Search for the cell housing the specified text and yield its [x, y] center coordinate. 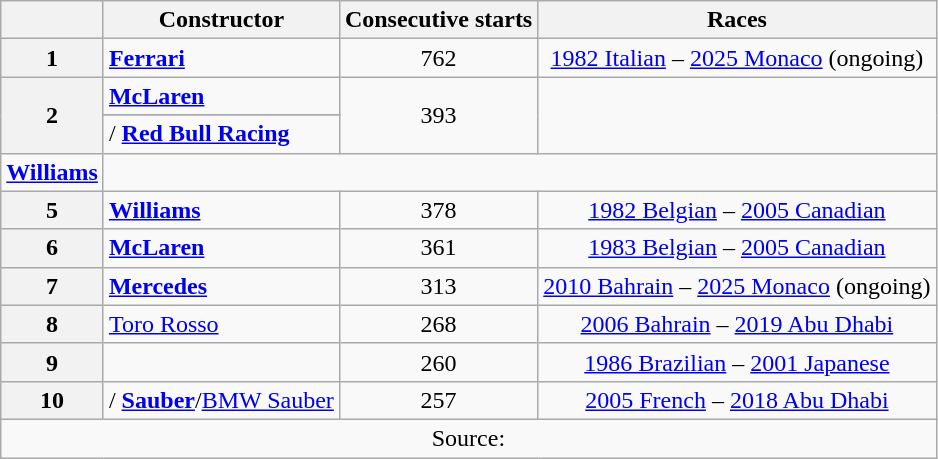
6 [52, 248]
260 [438, 362]
1983 Belgian – 2005 Canadian [737, 248]
7 [52, 286]
Constructor [221, 20]
257 [438, 400]
/ Red Bull Racing [221, 134]
2006 Bahrain – 2019 Abu Dhabi [737, 324]
313 [438, 286]
393 [438, 115]
1986 Brazilian – 2001 Japanese [737, 362]
361 [438, 248]
1 [52, 58]
9 [52, 362]
10 [52, 400]
268 [438, 324]
Races [737, 20]
2 [52, 115]
378 [438, 210]
/ Sauber/BMW Sauber [221, 400]
Mercedes [221, 286]
1982 Italian – 2025 Monaco (ongoing) [737, 58]
2010 Bahrain – 2025 Monaco (ongoing) [737, 286]
2005 French – 2018 Abu Dhabi [737, 400]
Source: [468, 438]
Ferrari [221, 58]
8 [52, 324]
1982 Belgian – 2005 Canadian [737, 210]
5 [52, 210]
762 [438, 58]
Consecutive starts [438, 20]
Toro Rosso [221, 324]
